Capture the cell that displays the provided text and extract its (X, Y) central coordinate. 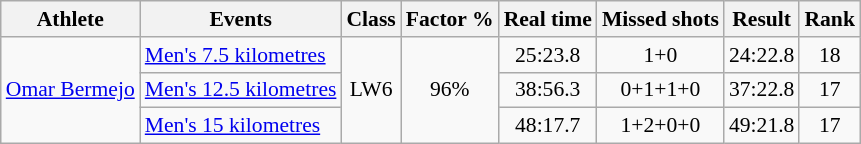
Real time (548, 19)
1+0 (660, 55)
Missed shots (660, 19)
Athlete (70, 19)
Men's 7.5 kilometres (241, 55)
24:22.8 (762, 55)
0+1+1+0 (660, 90)
18 (830, 55)
1+2+0+0 (660, 126)
Result (762, 19)
25:23.8 (548, 55)
37:22.8 (762, 90)
48:17.7 (548, 126)
49:21.8 (762, 126)
38:56.3 (548, 90)
Factor % (450, 19)
96% (450, 90)
LW6 (370, 90)
Men's 15 kilometres (241, 126)
Events (241, 19)
Omar Bermejo (70, 90)
Rank (830, 19)
Men's 12.5 kilometres (241, 90)
Class (370, 19)
